Identify which cell holds the provided text, then report its [X, Y] central coordinate. 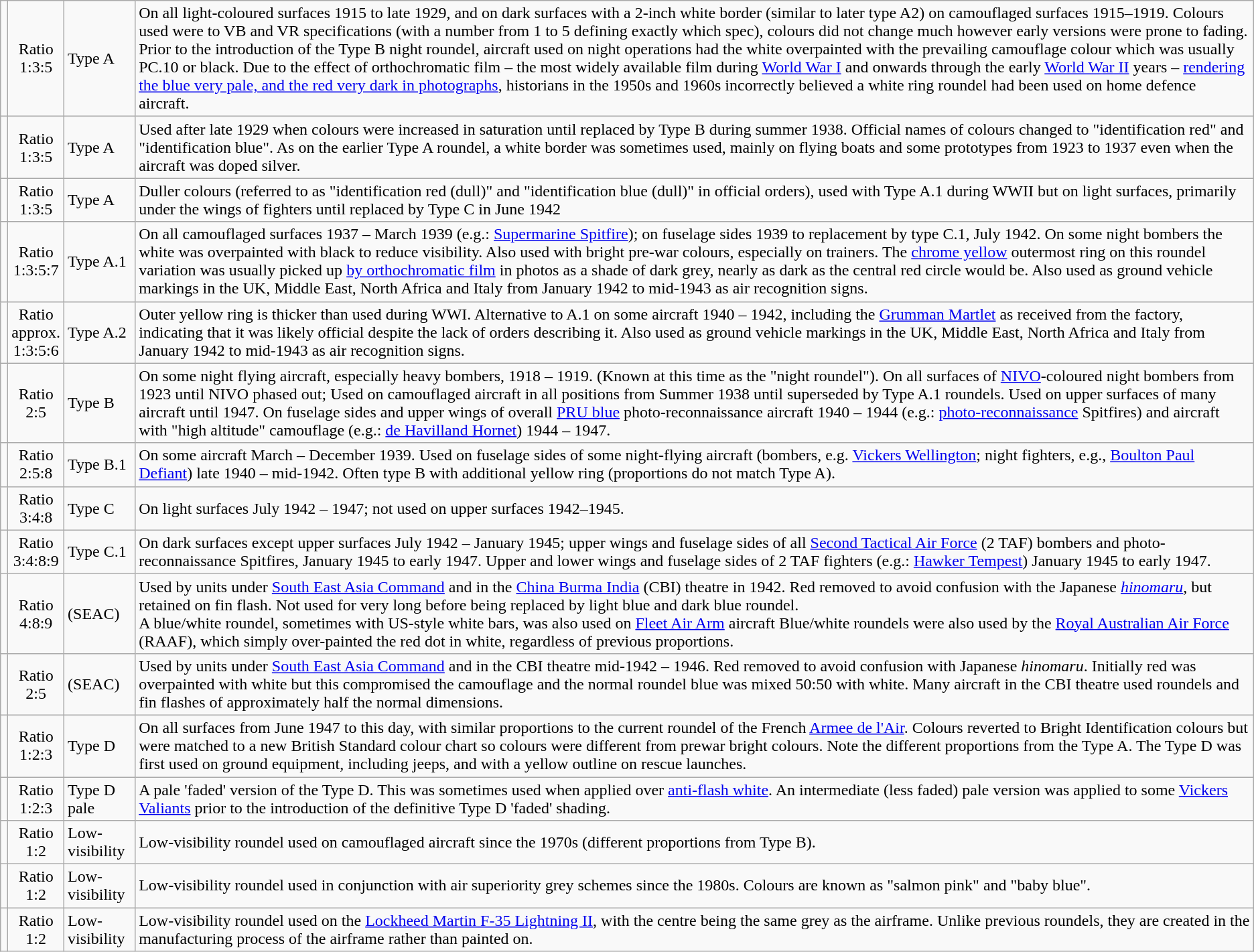
Type C.1 [100, 552]
Ratio2:5:8 [36, 465]
On light surfaces July 1942 – 1947; not used on upper surfaces 1942–1945. [695, 508]
Ratio3:4:8 [36, 508]
Type D [100, 746]
Ratio1:3:5:7 [36, 261]
Type C [100, 508]
Ratio4:8:9 [36, 614]
Low-visibility roundel used on camouflaged aircraft since the 1970s (different proportions from Type B). [695, 843]
Low-visibility roundel used in conjunction with air superiority grey schemes since the 1980s. Colours are known as "salmon pink" and "baby blue". [695, 886]
Type A.1 [100, 261]
Ratioapprox.1:3:5:6 [36, 332]
Type D pale [100, 799]
Type A.2 [100, 332]
Type B.1 [100, 465]
Ratio3:4:8:9 [36, 552]
Type B [100, 403]
